Return [x, y] of the center of cell containing provided text 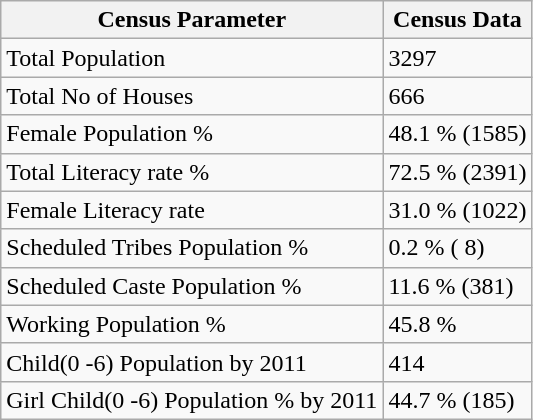
Female Literacy rate [192, 210]
11.6 % (381) [458, 286]
Scheduled Tribes Population % [192, 248]
44.7 % (185) [458, 400]
72.5 % (2391) [458, 172]
414 [458, 362]
Female Population % [192, 134]
Total Literacy rate % [192, 172]
Girl Child(0 -6) Population % by 2011 [192, 400]
Working Population % [192, 324]
3297 [458, 58]
0.2 % ( 8) [458, 248]
Total No of Houses [192, 96]
45.8 % [458, 324]
666 [458, 96]
48.1 % (1585) [458, 134]
Scheduled Caste Population % [192, 286]
31.0 % (1022) [458, 210]
Child(0 -6) Population by 2011 [192, 362]
Census Parameter [192, 20]
Total Population [192, 58]
Census Data [458, 20]
